Detect which cell encompasses the target text, then output its (x, y) center coordinate. 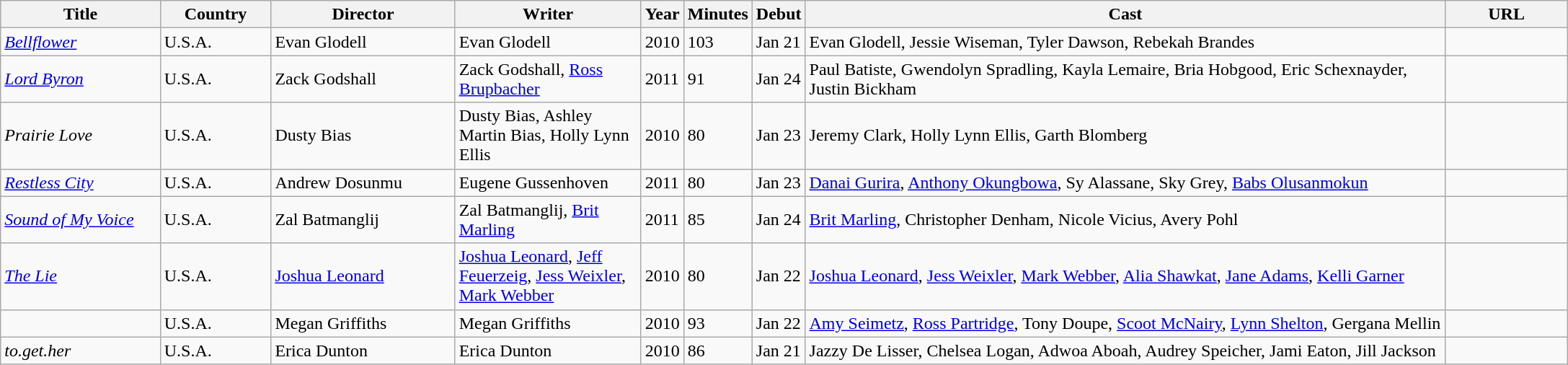
Minutes (718, 14)
Cast (1125, 14)
to.get.her (81, 351)
Evan Glodell, Jessie Wiseman, Tyler Dawson, Rebekah Brandes (1125, 42)
91 (718, 79)
Zack Godshall (363, 79)
Zack Godshall, Ross Brupbacher (548, 79)
Dusty Bias, Ashley Martin Bias, Holly Lynn Ellis (548, 136)
The Lie (81, 276)
Joshua Leonard, Jess Weixler, Mark Webber, Alia Shawkat, Jane Adams, Kelli Garner (1125, 276)
Zal Batmanglij, Brit Marling (548, 219)
Country (216, 14)
Dusty Bias (363, 136)
Jazzy De Lisser, Chelsea Logan, Adwoa Aboah, Audrey Speicher, Jami Eaton, Jill Jackson (1125, 351)
Debut (779, 14)
Prairie Love (81, 136)
Writer (548, 14)
85 (718, 219)
Andrew Dosunmu (363, 182)
Zal Batmanglij (363, 219)
Year (662, 14)
93 (718, 323)
Joshua Leonard (363, 276)
URL (1507, 14)
86 (718, 351)
Bellflower (81, 42)
Danai Gurira, Anthony Okungbowa, Sy Alassane, Sky Grey, Babs Olusanmokun (1125, 182)
Brit Marling, Christopher Denham, Nicole Vicius, Avery Pohl (1125, 219)
Director (363, 14)
Title (81, 14)
103 (718, 42)
Sound of My Voice (81, 219)
Joshua Leonard, Jeff Feuerzeig, Jess Weixler, Mark Webber (548, 276)
Paul Batiste, Gwendolyn Spradling, Kayla Lemaire, Bria Hobgood, Eric Schexnayder, Justin Bickham (1125, 79)
Lord Byron (81, 79)
Eugene Gussenhoven (548, 182)
Amy Seimetz, Ross Partridge, Tony Doupe, Scoot McNairy, Lynn Shelton, Gergana Mellin (1125, 323)
Restless City (81, 182)
Jeremy Clark, Holly Lynn Ellis, Garth Blomberg (1125, 136)
